From the cell containing the given text, extract its center point as (x, y) coordinate. 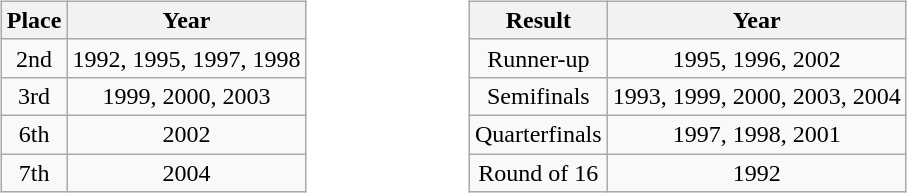
1995, 1996, 2002 (756, 58)
6th (34, 134)
2004 (186, 173)
Runner-up (538, 58)
1992, 1995, 1997, 1998 (186, 58)
1999, 2000, 2003 (186, 96)
Quarterfinals (538, 134)
1997, 1998, 2001 (756, 134)
Round of 16 (538, 173)
Semifinals (538, 96)
2002 (186, 134)
1992 (756, 173)
1993, 1999, 2000, 2003, 2004 (756, 96)
2nd (34, 58)
Place (34, 20)
3rd (34, 96)
Result (538, 20)
7th (34, 173)
